Scan for the cell matching the given text and deliver its (x, y) coordinate at center. 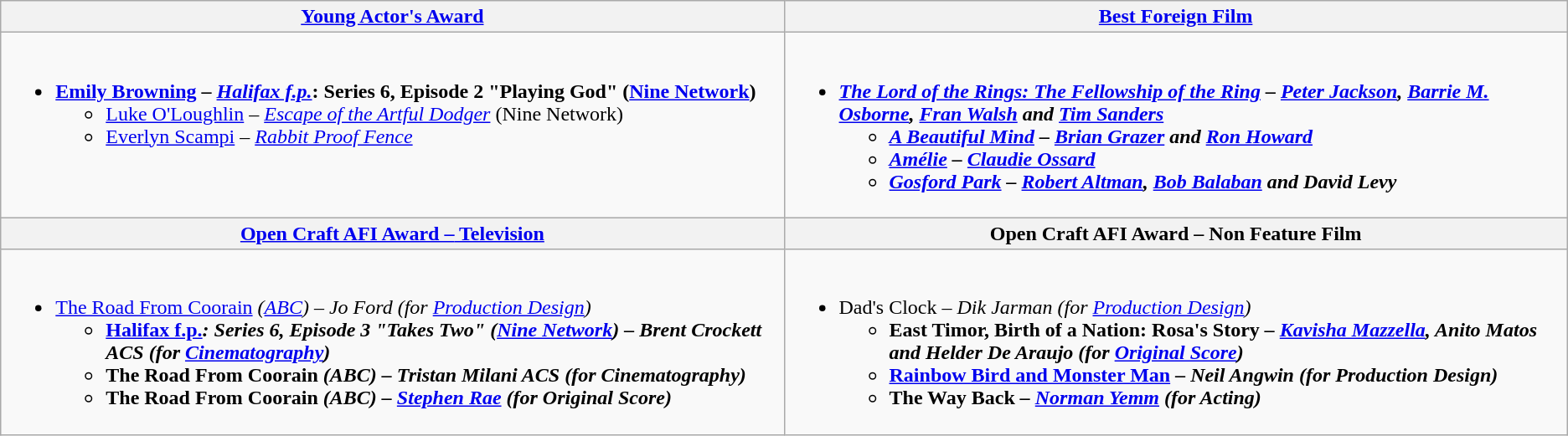
Open Craft AFI Award – Non Feature Film (1176, 233)
Young Actor's Award (392, 17)
Open Craft AFI Award – Television (392, 233)
Best Foreign Film (1176, 17)
